Return the (x, y) coordinate for the center point of the cell that contains the specified text.  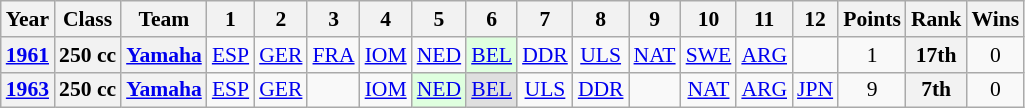
Year (28, 19)
17th (936, 55)
5 (439, 19)
11 (764, 19)
7th (936, 90)
7 (545, 19)
3 (333, 19)
6 (492, 19)
Class (88, 19)
8 (601, 19)
4 (386, 19)
10 (709, 19)
JPN (815, 90)
Team (164, 19)
1963 (28, 90)
12 (815, 19)
SWE (709, 55)
Rank (936, 19)
1961 (28, 55)
2 (280, 19)
FRA (333, 55)
Wins (995, 19)
Points (872, 19)
